For the text-containing cell, return its midpoint in [X, Y] coordinate format. 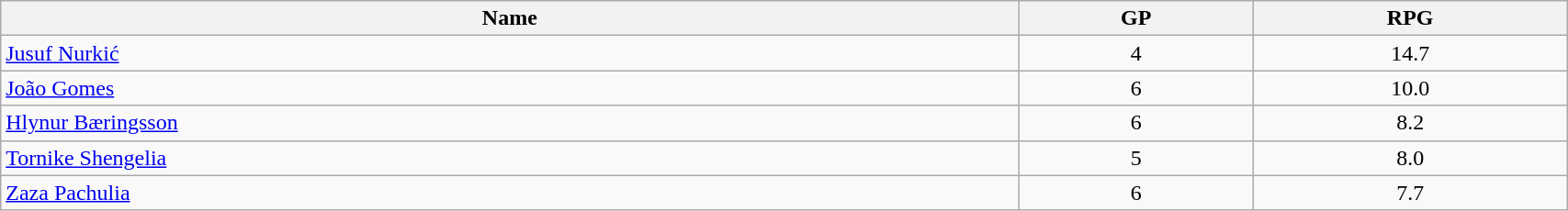
10.0 [1411, 88]
Hlynur Bæringsson [510, 123]
Zaza Pachulia [510, 193]
RPG [1411, 18]
7.7 [1411, 193]
8.2 [1411, 123]
Name [510, 18]
14.7 [1411, 53]
GP [1136, 18]
5 [1136, 158]
Tornike Shengelia [510, 158]
Jusuf Nurkić [510, 53]
8.0 [1411, 158]
4 [1136, 53]
João Gomes [510, 88]
